Pinpoint the cell where the given text exists, returning its [x, y] midpoint coordinate. 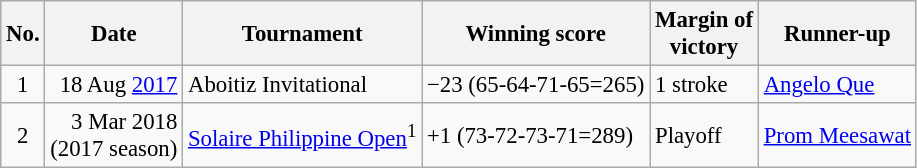
Angelo Que [837, 85]
No. [23, 34]
Tournament [302, 34]
Runner-up [837, 34]
Date [114, 34]
2 [23, 136]
Margin ofvictory [704, 34]
3 Mar 2018(2017 season) [114, 136]
+1 (73-72-73-71=289) [536, 136]
Playoff [704, 136]
1 stroke [704, 85]
Solaire Philippine Open1 [302, 136]
Aboitiz Invitational [302, 85]
−23 (65-64-71-65=265) [536, 85]
Winning score [536, 34]
1 [23, 85]
18 Aug 2017 [114, 85]
Prom Meesawat [837, 136]
